Scan for the cell matching the given text and deliver its [x, y] coordinate at center. 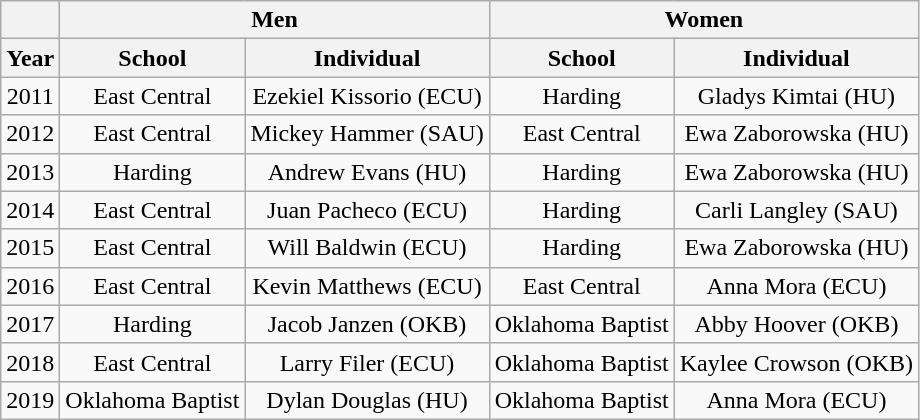
2013 [30, 172]
Gladys Kimtai (HU) [796, 96]
Andrew Evans (HU) [367, 172]
2015 [30, 248]
2018 [30, 362]
Carli Langley (SAU) [796, 210]
2011 [30, 96]
Kaylee Crowson (OKB) [796, 362]
Kevin Matthews (ECU) [367, 286]
Juan Pacheco (ECU) [367, 210]
Dylan Douglas (HU) [367, 400]
2019 [30, 400]
2017 [30, 324]
Abby Hoover (OKB) [796, 324]
2012 [30, 134]
Ezekiel Kissorio (ECU) [367, 96]
Year [30, 58]
2014 [30, 210]
Mickey Hammer (SAU) [367, 134]
Larry Filer (ECU) [367, 362]
2016 [30, 286]
Men [274, 20]
Jacob Janzen (OKB) [367, 324]
Will Baldwin (ECU) [367, 248]
Women [704, 20]
